Search for the cell housing the specified text and yield its [x, y] center coordinate. 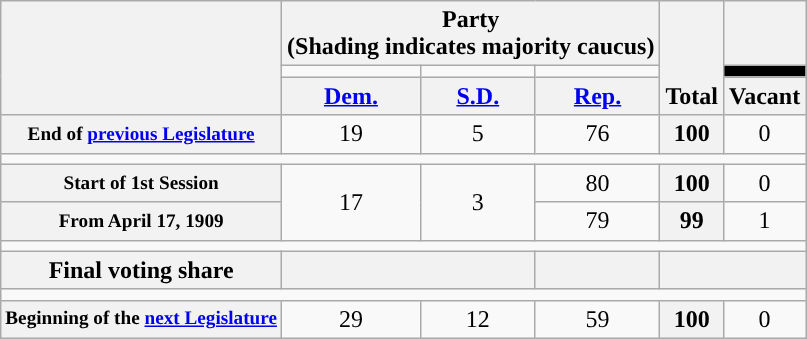
Beginning of the next Legislature [142, 319]
Final voting share [142, 270]
1 [764, 221]
S.D. [478, 96]
59 [598, 319]
Party (Shading indicates majority caucus) [471, 34]
76 [598, 134]
3 [478, 202]
Rep. [598, 96]
17 [352, 202]
From April 17, 1909 [142, 221]
End of previous Legislature [142, 134]
12 [478, 319]
29 [352, 319]
Start of 1st Session [142, 183]
5 [478, 134]
Dem. [352, 96]
79 [598, 221]
19 [352, 134]
Total [692, 58]
Vacant [764, 96]
80 [598, 183]
99 [692, 221]
